Return the (x, y) coordinate for the center point of the cell that contains the specified text.  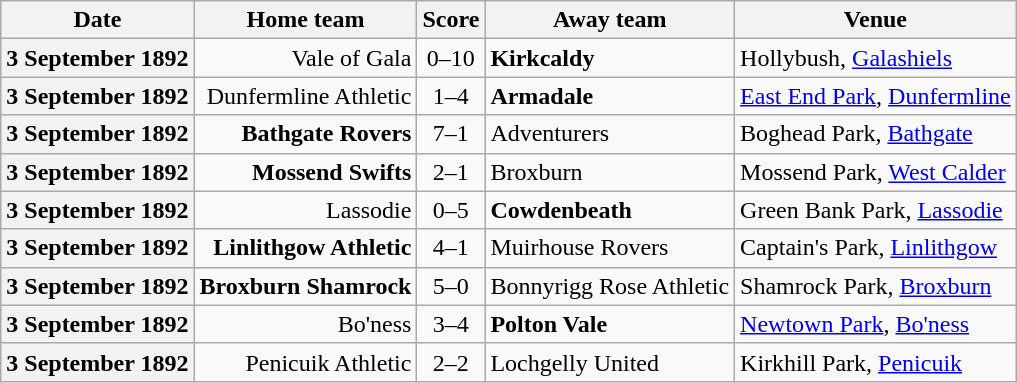
Mossend Swifts (306, 172)
Broxburn Shamrock (306, 286)
Kirkcaldy (610, 58)
Shamrock Park, Broxburn (876, 286)
Muirhouse Rovers (610, 248)
2–2 (451, 362)
Armadale (610, 96)
Home team (306, 20)
Linlithgow Athletic (306, 248)
Adventurers (610, 134)
Newtown Park, Bo'ness (876, 324)
Venue (876, 20)
Bathgate Rovers (306, 134)
Broxburn (610, 172)
Score (451, 20)
Lassodie (306, 210)
3–4 (451, 324)
Lochgelly United (610, 362)
Polton Vale (610, 324)
Dunfermline Athletic (306, 96)
Away team (610, 20)
Bonnyrigg Rose Athletic (610, 286)
Boghead Park, Bathgate (876, 134)
Bo'ness (306, 324)
Date (98, 20)
Cowdenbeath (610, 210)
Penicuik Athletic (306, 362)
Vale of Gala (306, 58)
7–1 (451, 134)
0–5 (451, 210)
East End Park, Dunfermline (876, 96)
1–4 (451, 96)
5–0 (451, 286)
0–10 (451, 58)
Kirkhill Park, Penicuik (876, 362)
Mossend Park, West Calder (876, 172)
Captain's Park, Linlithgow (876, 248)
Hollybush, Galashiels (876, 58)
Green Bank Park, Lassodie (876, 210)
4–1 (451, 248)
2–1 (451, 172)
